Locate the cell with the specified text and output its [X, Y] center coordinate. 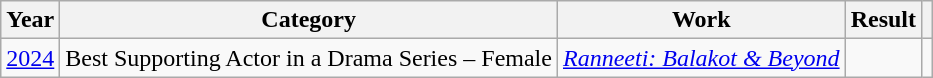
Year [30, 20]
Result [883, 20]
2024 [30, 58]
Category [309, 20]
Best Supporting Actor in a Drama Series – Female [309, 58]
Work [701, 20]
Ranneeti: Balakot & Beyond [701, 58]
